Return [x, y] of the center of cell containing provided text 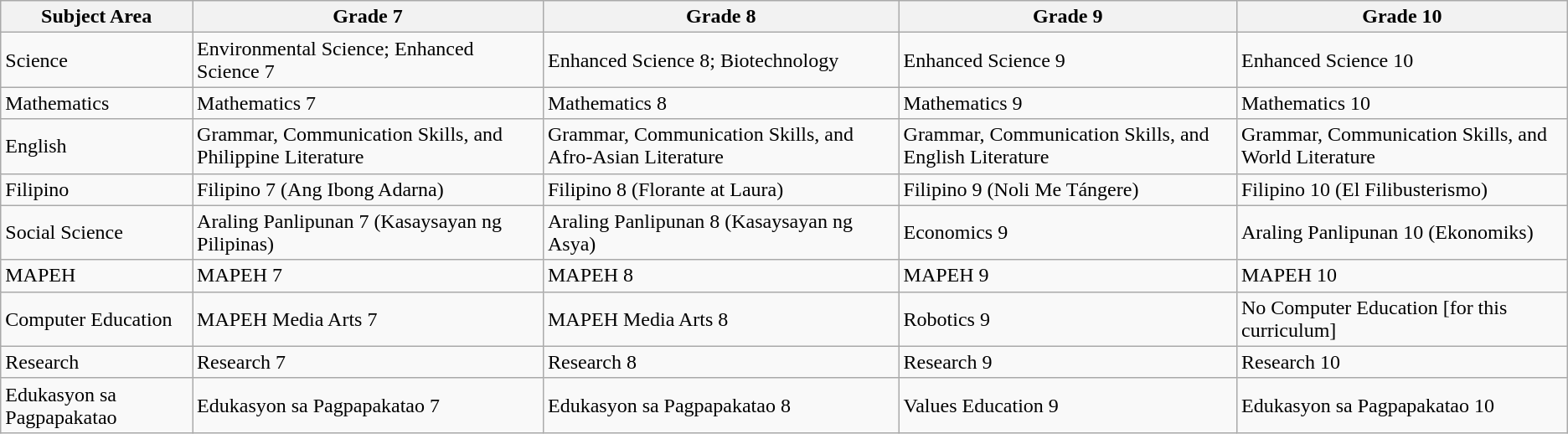
Grammar, Communication Skills, and English Literature [1067, 146]
Grade 9 [1067, 17]
Mathematics 8 [720, 103]
MAPEH Media Arts 8 [720, 318]
English [97, 146]
Subject Area [97, 17]
MAPEH 8 [720, 276]
MAPEH [97, 276]
Research 8 [720, 362]
MAPEH 10 [1402, 276]
Enhanced Science 9 [1067, 60]
Edukasyon sa Pagpapakatao 10 [1402, 406]
Grade 8 [720, 17]
Edukasyon sa Pagpapakatao 8 [720, 406]
Science [97, 60]
Grade 10 [1402, 17]
Filipino 8 (Florante at Laura) [720, 189]
Araling Panlipunan 7 (Kasaysayan ng Pilipinas) [369, 233]
Filipino 7 (Ang Ibong Adarna) [369, 189]
Values Education 9 [1067, 406]
Filipino [97, 189]
Filipino 10 (El Filibusterismo) [1402, 189]
Environmental Science; Enhanced Science 7 [369, 60]
Mathematics 10 [1402, 103]
Mathematics [97, 103]
MAPEH Media Arts 7 [369, 318]
Computer Education [97, 318]
MAPEH 9 [1067, 276]
No Computer Education [for this curriculum] [1402, 318]
Enhanced Science 10 [1402, 60]
Robotics 9 [1067, 318]
Research 7 [369, 362]
Mathematics 9 [1067, 103]
Grade 7 [369, 17]
MAPEH 7 [369, 276]
Mathematics 7 [369, 103]
Edukasyon sa Pagpapakatao 7 [369, 406]
Araling Panlipunan 10 (Ekonomiks) [1402, 233]
Economics 9 [1067, 233]
Araling Panlipunan 8 (Kasaysayan ng Asya) [720, 233]
Edukasyon sa Pagpapakatao [97, 406]
Filipino 9 (Noli Me Tángere) [1067, 189]
Research 9 [1067, 362]
Social Science [97, 233]
Grammar, Communication Skills, and World Literature [1402, 146]
Research 10 [1402, 362]
Enhanced Science 8; Biotechnology [720, 60]
Grammar, Communication Skills, and Afro-Asian Literature [720, 146]
Grammar, Communication Skills, and Philippine Literature [369, 146]
Research [97, 362]
